Extract the (x, y) coordinate from the center of the cell holding the provided text.  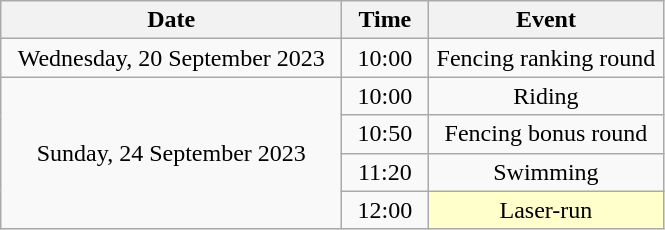
10:50 (385, 134)
Time (385, 20)
Riding (546, 96)
Wednesday, 20 September 2023 (172, 58)
Event (546, 20)
Laser-run (546, 210)
Date (172, 20)
Fencing ranking round (546, 58)
Swimming (546, 172)
Sunday, 24 September 2023 (172, 153)
11:20 (385, 172)
Fencing bonus round (546, 134)
12:00 (385, 210)
